Detect which cell encompasses the target text, then output its (x, y) center coordinate. 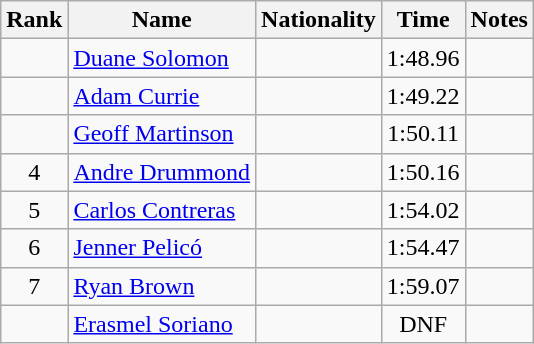
Rank (34, 20)
6 (34, 248)
1:59.07 (423, 286)
Duane Solomon (162, 58)
1:54.02 (423, 210)
Carlos Contreras (162, 210)
1:48.96 (423, 58)
1:50.16 (423, 172)
Jenner Pelicó (162, 248)
Adam Currie (162, 96)
Erasmel Soriano (162, 324)
7 (34, 286)
DNF (423, 324)
5 (34, 210)
Andre Drummond (162, 172)
Notes (499, 20)
Nationality (319, 20)
Name (162, 20)
1:50.11 (423, 134)
Ryan Brown (162, 286)
Time (423, 20)
1:54.47 (423, 248)
4 (34, 172)
Geoff Martinson (162, 134)
1:49.22 (423, 96)
